Detect which cell encompasses the target text, then output its [x, y] center coordinate. 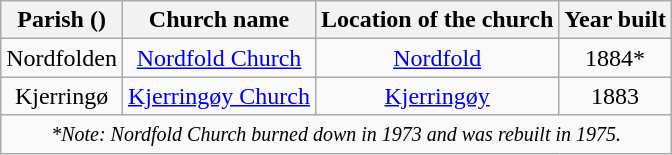
Church name [218, 20]
Nordfold Church [218, 58]
*Note: Nordfold Church burned down in 1973 and was rebuilt in 1975. [336, 134]
Kjerringøy [436, 96]
Year built [616, 20]
Nordfold [436, 58]
Nordfolden [62, 58]
1884* [616, 58]
Kjerringøy Church [218, 96]
Kjerringø [62, 96]
Parish () [62, 20]
1883 [616, 96]
Location of the church [436, 20]
